Locate the cell with the specified text and output its [X, Y] center coordinate. 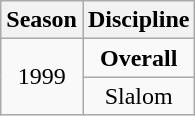
Overall [138, 58]
Season [42, 20]
Discipline [138, 20]
1999 [42, 77]
Slalom [138, 96]
